From the cell containing the given text, extract its center point as [x, y] coordinate. 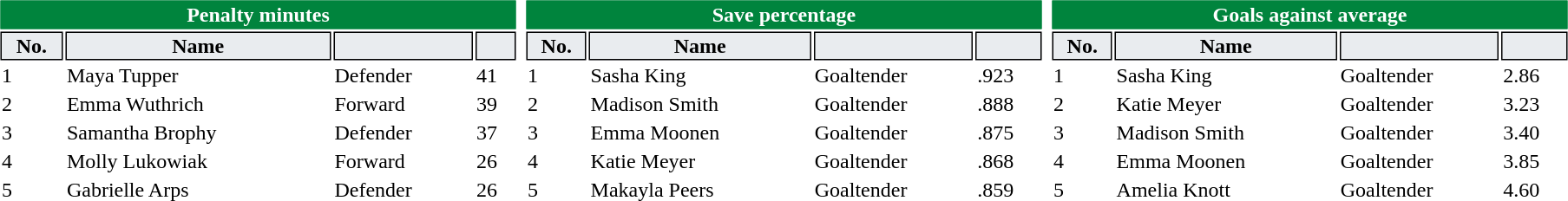
3.40 [1535, 133]
Save percentage [784, 14]
Goals against average [1309, 14]
39 [495, 105]
Samantha Brophy [198, 133]
Penalty minutes [258, 14]
.888 [1009, 105]
41 [495, 75]
3.85 [1535, 162]
.923 [1009, 75]
Molly Lukowiak [198, 162]
3.23 [1535, 105]
Emma Wuthrich [198, 105]
.868 [1009, 162]
.875 [1009, 133]
Maya Tupper [198, 75]
37 [495, 133]
26 [495, 162]
2.86 [1535, 75]
